Provide the (x, y) coordinate of the cell's center where the given text is located.  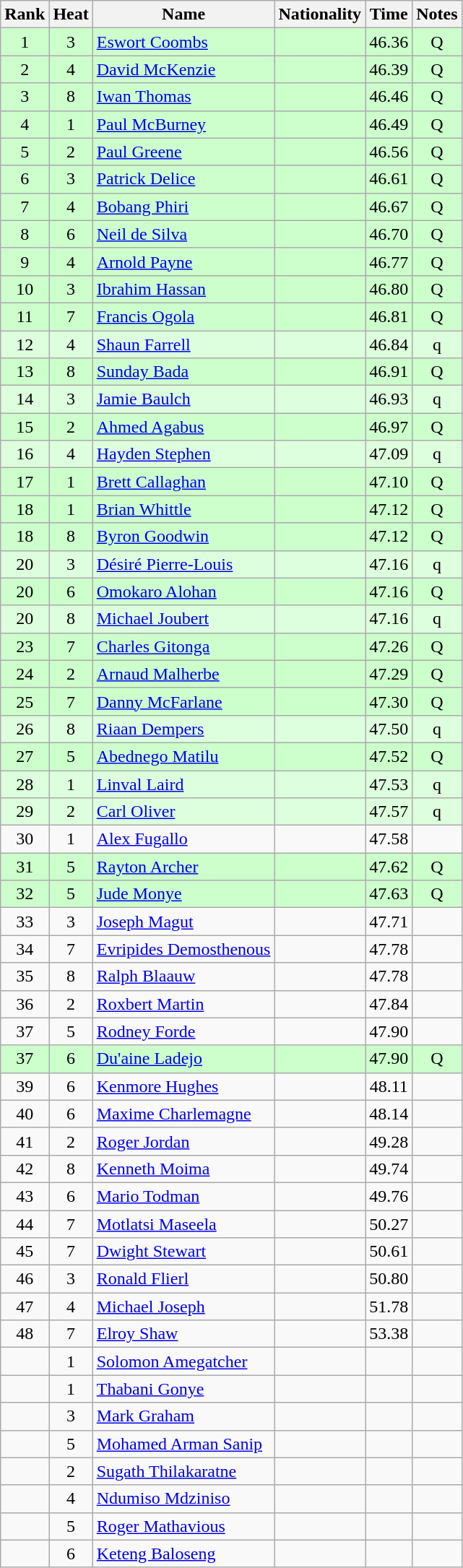
46.56 (389, 152)
36 (25, 1004)
Brian Whittle (183, 509)
46.84 (389, 345)
Rayton Archer (183, 867)
46 (25, 1279)
Roxbert Martin (183, 1004)
Mario Todman (183, 1196)
Jude Monye (183, 894)
34 (25, 949)
46.49 (389, 124)
47.63 (389, 894)
Time (389, 14)
Name (183, 14)
Roger Mathavious (183, 1526)
45 (25, 1252)
Byron Goodwin (183, 537)
Sugath Thilakaratne (183, 1471)
Nationality (320, 14)
Roger Jordan (183, 1141)
Abednego Matilu (183, 756)
44 (25, 1224)
Keteng Baloseng (183, 1554)
47.53 (389, 784)
50.27 (389, 1224)
17 (25, 482)
Ahmed Agabus (183, 427)
Ralph Blaauw (183, 976)
47.52 (389, 756)
Carl Oliver (183, 812)
47.29 (389, 674)
Eswort Coombs (183, 42)
14 (25, 399)
Sunday Bada (183, 372)
Bobang Phiri (183, 207)
47.09 (389, 454)
46.70 (389, 234)
9 (25, 261)
46.91 (389, 372)
Riaan Dempers (183, 729)
Mark Graham (183, 1416)
49.74 (389, 1169)
46.39 (389, 69)
Kenneth Moima (183, 1169)
39 (25, 1086)
26 (25, 729)
46.97 (389, 427)
46.80 (389, 289)
46.77 (389, 261)
Paul Greene (183, 152)
Michael Joseph (183, 1307)
35 (25, 976)
41 (25, 1141)
46.46 (389, 97)
47.50 (389, 729)
Joseph Magut (183, 922)
24 (25, 674)
25 (25, 701)
47.57 (389, 812)
16 (25, 454)
Kenmore Hughes (183, 1086)
46.61 (389, 179)
33 (25, 922)
48.11 (389, 1086)
Jamie Baulch (183, 399)
49.76 (389, 1196)
47.84 (389, 1004)
47.71 (389, 922)
43 (25, 1196)
47.58 (389, 839)
47 (25, 1307)
42 (25, 1169)
46.81 (389, 316)
48.14 (389, 1114)
Elroy Shaw (183, 1334)
28 (25, 784)
Mohamed Arman Sanip (183, 1444)
Brett Callaghan (183, 482)
Danny McFarlane (183, 701)
13 (25, 372)
47.26 (389, 646)
11 (25, 316)
12 (25, 345)
23 (25, 646)
Ndumiso Mdziniso (183, 1499)
46.93 (389, 399)
30 (25, 839)
Shaun Farrell (183, 345)
51.78 (389, 1307)
Evripides Demosthenous (183, 949)
Motlatsi Maseela (183, 1224)
47.62 (389, 867)
46.36 (389, 42)
10 (25, 289)
Ibrahim Hassan (183, 289)
53.38 (389, 1334)
Ronald Flierl (183, 1279)
27 (25, 756)
Solomon Amegatcher (183, 1361)
47.30 (389, 701)
Paul McBurney (183, 124)
15 (25, 427)
Rodney Forde (183, 1031)
Hayden Stephen (183, 454)
Patrick Delice (183, 179)
Maxime Charlemagne (183, 1114)
48 (25, 1334)
Arnaud Malherbe (183, 674)
46.67 (389, 207)
Arnold Payne (183, 261)
Rank (25, 14)
Notes (437, 14)
Thabani Gonye (183, 1389)
Michael Joubert (183, 619)
Charles Gitonga (183, 646)
29 (25, 812)
32 (25, 894)
40 (25, 1114)
49.28 (389, 1141)
Dwight Stewart (183, 1252)
Alex Fugallo (183, 839)
Heat (71, 14)
50.61 (389, 1252)
50.80 (389, 1279)
Francis Ogola (183, 316)
Iwan Thomas (183, 97)
Du'aine Ladejo (183, 1059)
47.10 (389, 482)
Désiré Pierre-Louis (183, 564)
David McKenzie (183, 69)
Linval Laird (183, 784)
31 (25, 867)
Omokaro Alohan (183, 592)
Neil de Silva (183, 234)
